Output the [x, y] coordinate of the center of the cell containing the given text.  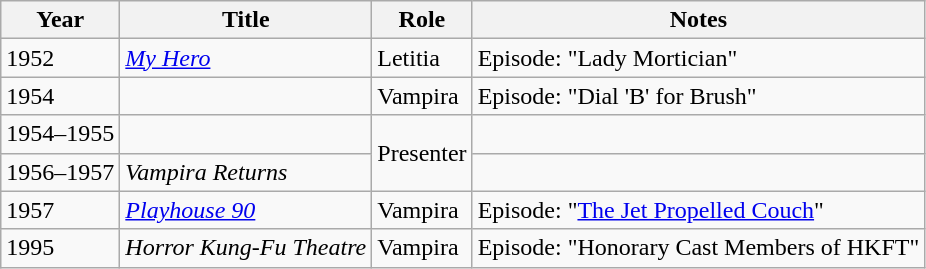
Episode: "The Jet Propelled Couch" [698, 210]
Horror Kung-Fu Theatre [246, 248]
Episode: "Lady Mortician" [698, 58]
1957 [60, 210]
1956–1957 [60, 172]
Episode: "Honorary Cast Members of HKFT" [698, 248]
Year [60, 20]
1954–1955 [60, 134]
My Hero [246, 58]
Episode: "Dial 'B' for Brush" [698, 96]
Letitia [422, 58]
Playhouse 90 [246, 210]
1995 [60, 248]
Title [246, 20]
Presenter [422, 153]
1952 [60, 58]
Role [422, 20]
Notes [698, 20]
Vampira Returns [246, 172]
1954 [60, 96]
